Capture the cell that displays the provided text and extract its [X, Y] central coordinate. 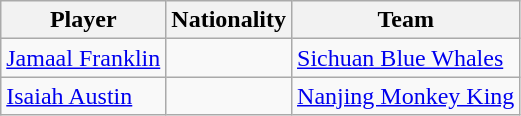
Nanjing Monkey King [406, 96]
Nationality [229, 20]
Player [84, 20]
Isaiah Austin [84, 96]
Jamaal Franklin [84, 58]
Sichuan Blue Whales [406, 58]
Team [406, 20]
